Capture the cell that displays the provided text and extract its (x, y) central coordinate. 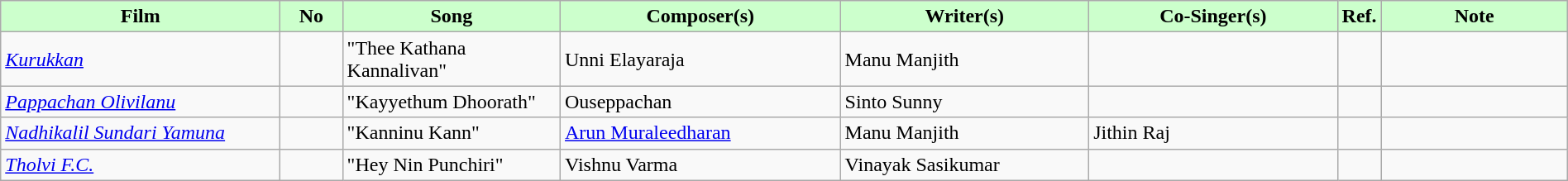
Composer(s) (701, 17)
Note (1474, 17)
Writer(s) (964, 17)
Arun Muraleedharan (701, 133)
Co-Singer(s) (1213, 17)
Film (141, 17)
Tholvi F.C. (141, 164)
Vinayak Sasikumar (964, 164)
Song (452, 17)
Pappachan Olivilanu (141, 102)
"Kayyethum Dhoorath" (452, 102)
Unni Elayaraja (701, 60)
"Hey Nin Punchiri" (452, 164)
Kurukkan (141, 60)
"Kanninu Kann" (452, 133)
Ref. (1360, 17)
Nadhikalil Sundari Yamuna (141, 133)
Jithin Raj (1213, 133)
"Thee Kathana Kannalivan" (452, 60)
Ouseppachan (701, 102)
No (311, 17)
Vishnu Varma (701, 164)
Sinto Sunny (964, 102)
